Extract the (X, Y) coordinate from the center of the cell holding the provided text.  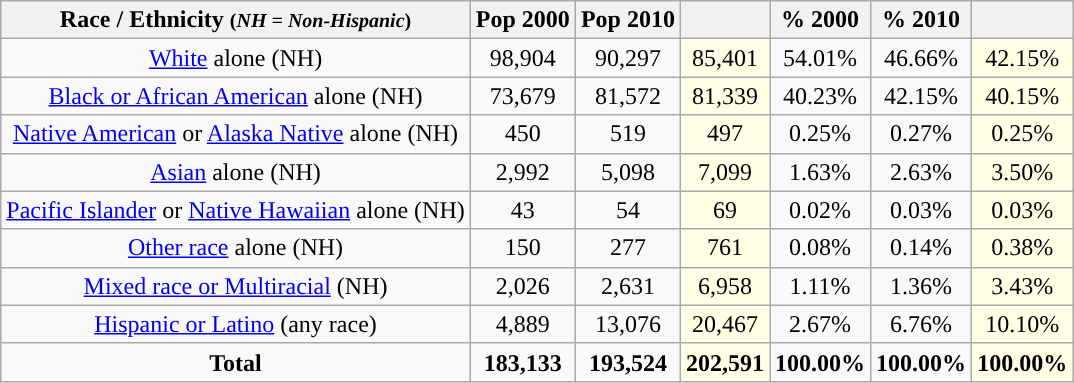
81,339 (724, 96)
519 (628, 134)
73,679 (522, 96)
98,904 (522, 58)
54.01% (820, 58)
150 (522, 248)
202,591 (724, 362)
6.76% (922, 324)
Mixed race or Multiracial (NH) (236, 286)
3.43% (1022, 286)
Race / Ethnicity (NH = Non-Hispanic) (236, 20)
2.67% (820, 324)
2,992 (522, 172)
7,099 (724, 172)
Asian alone (NH) (236, 172)
Black or African American alone (NH) (236, 96)
20,467 (724, 324)
54 (628, 210)
Native American or Alaska Native alone (NH) (236, 134)
1.36% (922, 286)
Hispanic or Latino (any race) (236, 324)
13,076 (628, 324)
Total (236, 362)
46.66% (922, 58)
90,297 (628, 58)
183,133 (522, 362)
4,889 (522, 324)
Pop 2010 (628, 20)
0.38% (1022, 248)
Other race alone (NH) (236, 248)
Pop 2000 (522, 20)
497 (724, 134)
1.11% (820, 286)
2.63% (922, 172)
0.27% (922, 134)
277 (628, 248)
69 (724, 210)
450 (522, 134)
40.15% (1022, 96)
White alone (NH) (236, 58)
0.14% (922, 248)
0.08% (820, 248)
0.02% (820, 210)
% 2010 (922, 20)
193,524 (628, 362)
2,026 (522, 286)
3.50% (1022, 172)
85,401 (724, 58)
% 2000 (820, 20)
6,958 (724, 286)
2,631 (628, 286)
81,572 (628, 96)
40.23% (820, 96)
Pacific Islander or Native Hawaiian alone (NH) (236, 210)
10.10% (1022, 324)
1.63% (820, 172)
5,098 (628, 172)
761 (724, 248)
43 (522, 210)
